Search for the cell housing the specified text and yield its (x, y) center coordinate. 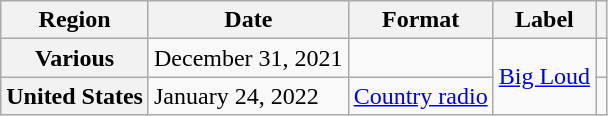
January 24, 2022 (248, 96)
Various (75, 58)
United States (75, 96)
Big Loud (544, 77)
Region (75, 20)
Format (420, 20)
December 31, 2021 (248, 58)
Label (544, 20)
Country radio (420, 96)
Date (248, 20)
